Identify which cell holds the provided text, then report its [x, y] central coordinate. 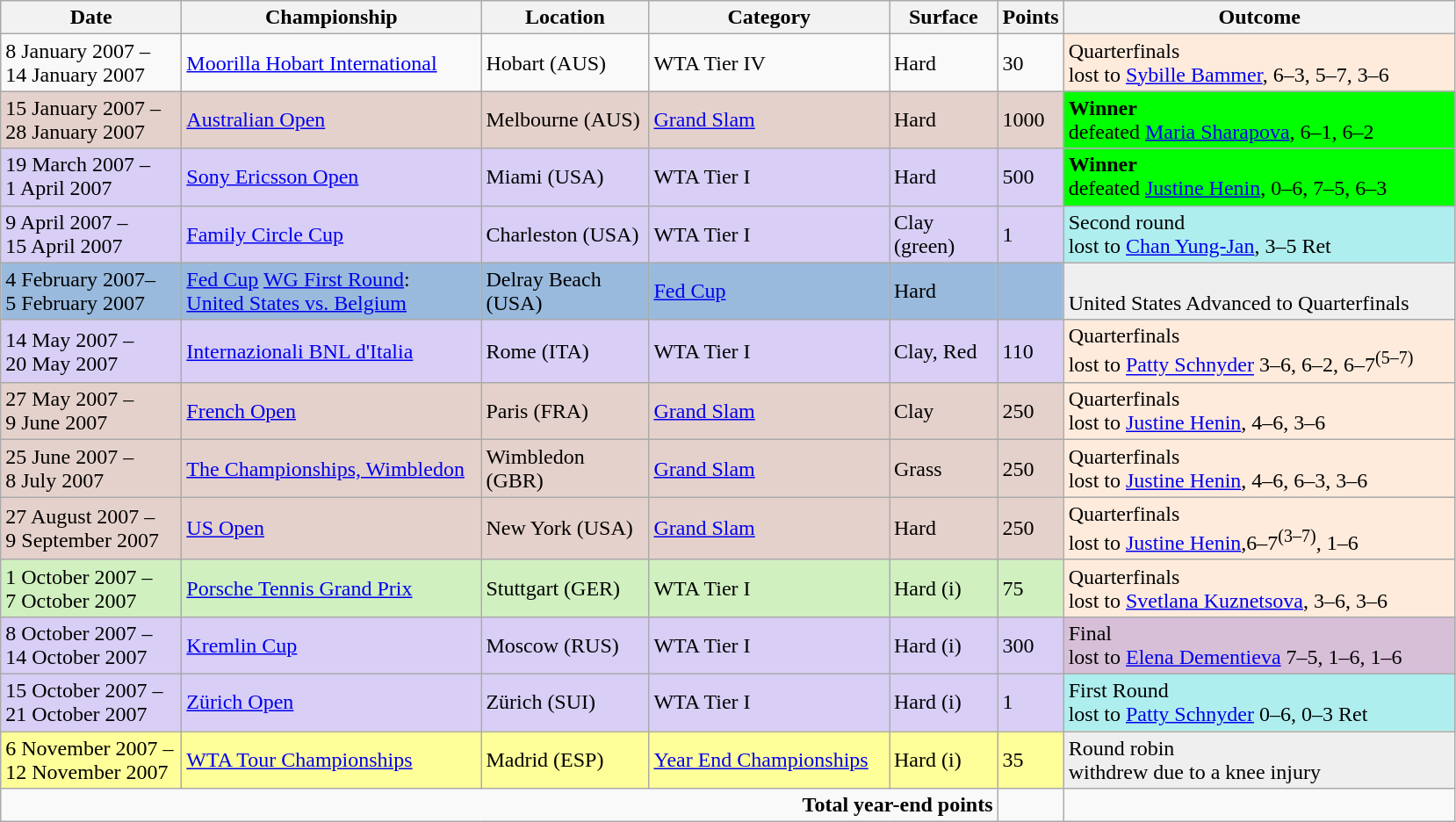
Year End Championships [769, 761]
35 [1031, 761]
14 May 2007 –20 May 2007 [91, 351]
Rome (ITA) [566, 351]
25 June 2007 –8 July 2007 [91, 469]
Madrid (ESP) [566, 761]
WTA Tour Championships [332, 761]
15 October 2007 –21 October 2007 [91, 703]
4 February 2007–5 February 2007 [91, 292]
Moscow (RUS) [566, 645]
Winner defeated Maria Sharapova, 6–1, 6–2 [1259, 119]
Family Circle Cup [332, 234]
500 [1031, 177]
6 November 2007 –12 November 2007 [91, 761]
French Open [332, 411]
Miami (USA) [566, 177]
8 October 2007 –14 October 2007 [91, 645]
The Championships, Wimbledon [332, 469]
Date [91, 18]
Round robin withdrew due to a knee injury [1259, 761]
New York (USA) [566, 529]
Charleston (USA) [566, 234]
US Open [332, 529]
Fed Cup WG First Round: United States vs. Belgium [332, 292]
Stuttgart (GER) [566, 588]
8 January 2007 –14 January 2007 [91, 63]
WTA Tier IV [769, 63]
First Round lost to Patty Schnyder 0–6, 0–3 Ret [1259, 703]
Quarterfinals lost to Patty Schnyder 3–6, 6–2, 6–7(5–7) [1259, 351]
Category [769, 18]
Fed Cup [769, 292]
Quarterfinals lost to Justine Henin, 4–6, 3–6 [1259, 411]
75 [1031, 588]
Clay, Red [943, 351]
Delray Beach (USA) [566, 292]
Winner defeated Justine Henin, 0–6, 7–5, 6–3 [1259, 177]
Porsche Tennis Grand Prix [332, 588]
Paris (FRA) [566, 411]
Clay [943, 411]
Moorilla Hobart International [332, 63]
United States Advanced to Quarterfinals [1259, 292]
Quarterfinals lost to Svetlana Kuznetsova, 3–6, 3–6 [1259, 588]
Australian Open [332, 119]
Quarterfinals lost to Sybille Bammer, 6–3, 5–7, 3–6 [1259, 63]
300 [1031, 645]
Sony Ericsson Open [332, 177]
Location [566, 18]
Melbourne (AUS) [566, 119]
1 October 2007 –7 October 2007 [91, 588]
Quarterfinals lost to Justine Henin, 4–6, 6–3, 3–6 [1259, 469]
15 January 2007 –28 January 2007 [91, 119]
27 August 2007 –9 September 2007 [91, 529]
30 [1031, 63]
110 [1031, 351]
Zürich Open [332, 703]
1000 [1031, 119]
Zürich (SUI) [566, 703]
Surface [943, 18]
Total year-end points [499, 805]
Championship [332, 18]
Kremlin Cup [332, 645]
Quarterfinals lost to Justine Henin,6–7(3–7), 1–6 [1259, 529]
Final lost to Elena Dementieva 7–5, 1–6, 1–6 [1259, 645]
27 May 2007 –9 June 2007 [91, 411]
Grass [943, 469]
Hobart (AUS) [566, 63]
Internazionali BNL d'Italia [332, 351]
Clay (green) [943, 234]
9 April 2007 –15 April 2007 [91, 234]
19 March 2007 –1 April 2007 [91, 177]
Second round lost to Chan Yung-Jan, 3–5 Ret [1259, 234]
Outcome [1259, 18]
Wimbledon (GBR) [566, 469]
Points [1031, 18]
